For the text-containing cell, return its midpoint in (X, Y) coordinate format. 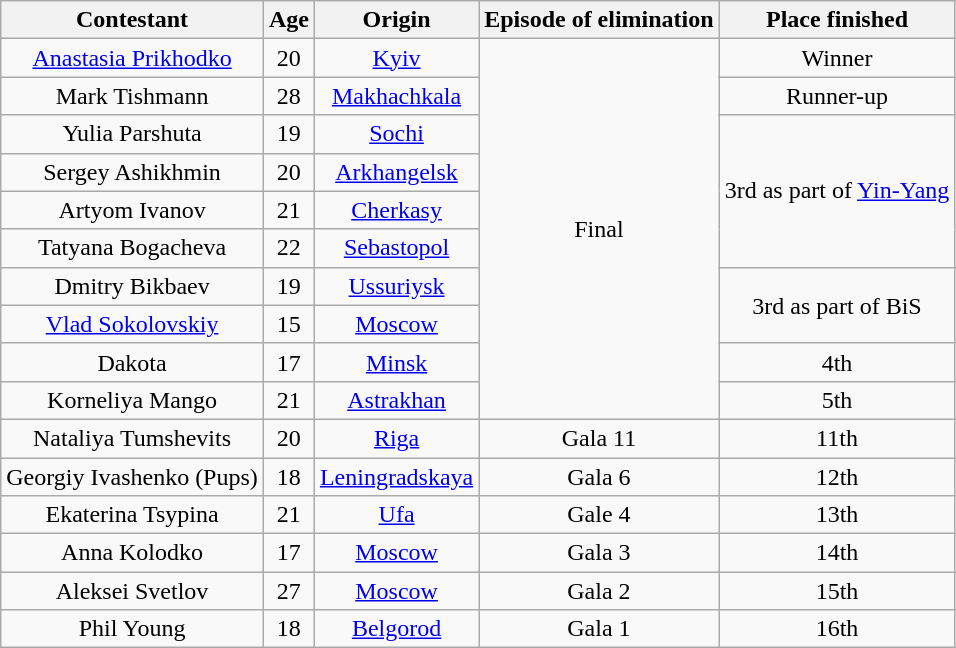
Sebastopol (396, 248)
Runner-up (837, 96)
Phil Young (132, 629)
15th (837, 591)
Final (599, 230)
11th (837, 438)
Origin (396, 20)
Yulia Parshuta (132, 134)
Kyiv (396, 58)
15 (288, 324)
Korneliya Mango (132, 400)
28 (288, 96)
Dakota (132, 362)
Riga (396, 438)
Cherkasy (396, 210)
27 (288, 591)
3rd as part of Yin-Yang (837, 191)
Sochi (396, 134)
Arkhangelsk (396, 172)
12th (837, 477)
4th (837, 362)
Sergey Ashikhmin (132, 172)
Age (288, 20)
Makhachkala (396, 96)
14th (837, 553)
Aleksei Svetlov (132, 591)
Ekaterina Tsypina (132, 515)
22 (288, 248)
Mark Tishmann (132, 96)
3rd as part of BiS (837, 305)
Anastasia Prikhodko (132, 58)
Winner (837, 58)
5th (837, 400)
Ufa (396, 515)
Nataliya Tumshevits (132, 438)
Georgiy Ivashenko (Pups) (132, 477)
Anna Kolodko (132, 553)
Ussuriysk (396, 286)
Belgorod (396, 629)
16th (837, 629)
Minsk (396, 362)
Astrakhan (396, 400)
Gala 6 (599, 477)
Episode of elimination (599, 20)
Place finished (837, 20)
Gale 4 (599, 515)
Gala 2 (599, 591)
Artyom Ivanov (132, 210)
Leningradskaya (396, 477)
Gala 3 (599, 553)
Gala 11 (599, 438)
13th (837, 515)
Vlad Sokolovskiy (132, 324)
Contestant (132, 20)
Tatyana Bogacheva (132, 248)
Dmitry Bikbaev (132, 286)
Gala 1 (599, 629)
